Detect which cell encompasses the target text, then output its (x, y) center coordinate. 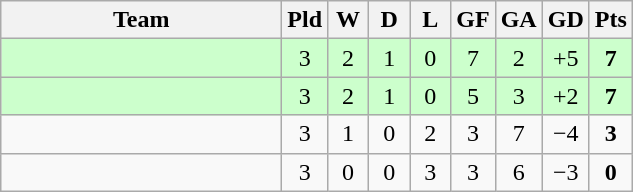
6 (518, 172)
+5 (566, 58)
GD (566, 20)
−4 (566, 134)
Pld (305, 20)
5 (473, 96)
D (390, 20)
+2 (566, 96)
Team (142, 20)
Pts (610, 20)
GF (473, 20)
−3 (566, 172)
L (430, 20)
W (348, 20)
GA (518, 20)
